Provide the [X, Y] coordinate of the cell's center where the given text is located.  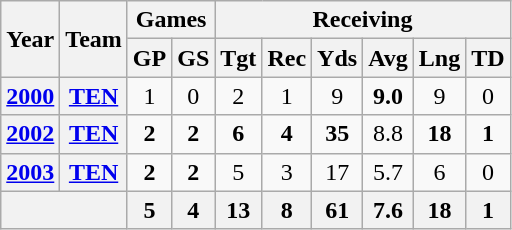
Rec [287, 58]
61 [338, 210]
2002 [30, 134]
Lng [439, 58]
2000 [30, 96]
Year [30, 39]
7.6 [388, 210]
Tgt [238, 58]
Team [94, 39]
17 [338, 172]
8.8 [388, 134]
Games [170, 20]
9.0 [388, 96]
13 [238, 210]
Yds [338, 58]
GP [149, 58]
TD [488, 58]
5.7 [388, 172]
35 [338, 134]
Receiving [362, 20]
GS [194, 58]
3 [287, 172]
2003 [30, 172]
8 [287, 210]
Avg [388, 58]
